Extract the [X, Y] coordinate from the center of the cell holding the provided text.  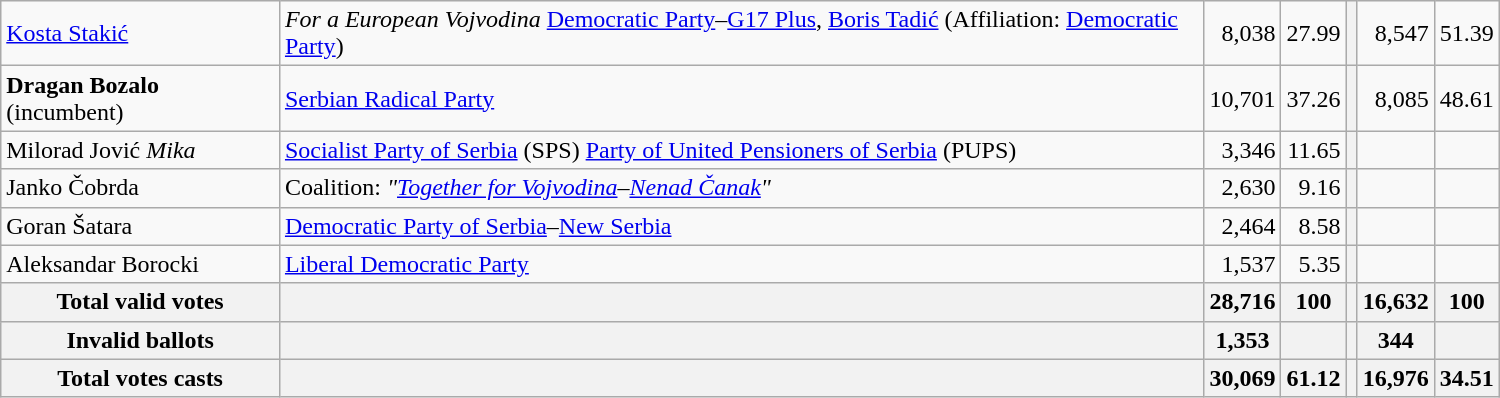
5.35 [1314, 264]
2,630 [1242, 188]
Goran Šatara [140, 226]
3,346 [1242, 150]
Liberal Democratic Party [741, 264]
28,716 [1242, 302]
For a European Vojvodina Democratic Party–G17 Plus, Boris Tadić (Affiliation: Democratic Party) [741, 34]
1,353 [1242, 340]
48.61 [1466, 98]
Janko Čobrda [140, 188]
Dragan Bozalo (incumbent) [140, 98]
1,537 [1242, 264]
Aleksandar Borocki [140, 264]
Total valid votes [140, 302]
2,464 [1242, 226]
8,547 [1396, 34]
16,976 [1396, 378]
344 [1396, 340]
37.26 [1314, 98]
34.51 [1466, 378]
Coalition: "Together for Vojvodina–Nenad Čanak" [741, 188]
9.16 [1314, 188]
8,038 [1242, 34]
27.99 [1314, 34]
Total votes casts [140, 378]
Kosta Stakić [140, 34]
Invalid ballots [140, 340]
Socialist Party of Serbia (SPS) Party of United Pensioners of Serbia (PUPS) [741, 150]
Serbian Radical Party [741, 98]
11.65 [1314, 150]
Milorad Jović Mika [140, 150]
8.58 [1314, 226]
10,701 [1242, 98]
16,632 [1396, 302]
51.39 [1466, 34]
30,069 [1242, 378]
61.12 [1314, 378]
Democratic Party of Serbia–New Serbia [741, 226]
8,085 [1396, 98]
